Find where the given text appears and provide that cell's center as [x, y] coordinate. 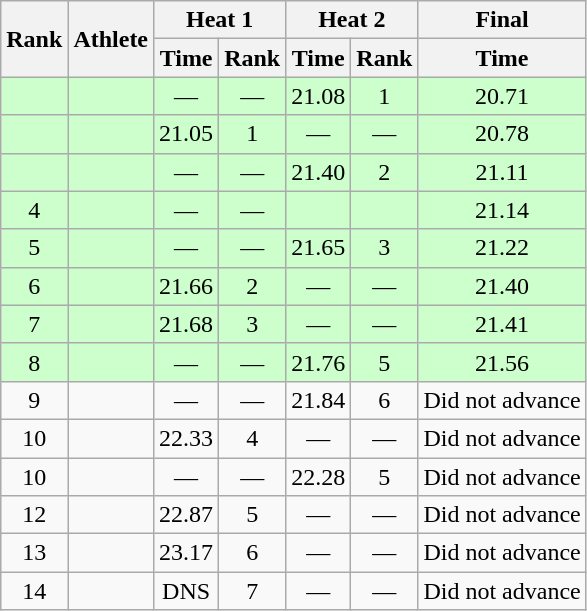
21.68 [186, 324]
22.87 [186, 515]
21.65 [318, 248]
21.22 [502, 248]
21.05 [186, 134]
21.56 [502, 362]
9 [34, 400]
14 [34, 591]
8 [34, 362]
23.17 [186, 553]
21.41 [502, 324]
21.66 [186, 286]
22.28 [318, 477]
Final [502, 20]
21.76 [318, 362]
21.11 [502, 172]
20.78 [502, 134]
21.84 [318, 400]
12 [34, 515]
Heat 2 [352, 20]
DNS [186, 591]
Heat 1 [220, 20]
20.71 [502, 96]
21.14 [502, 210]
21.08 [318, 96]
Athlete [111, 39]
22.33 [186, 438]
13 [34, 553]
